Determine the (x, y) coordinate at the center of the cell enclosing the given text.  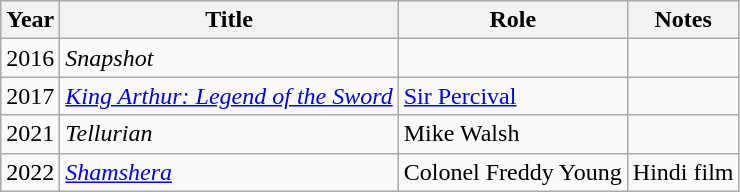
Shamshera (229, 172)
2016 (30, 58)
Hindi film (683, 172)
Mike Walsh (512, 134)
2022 (30, 172)
Sir Percival (512, 96)
2021 (30, 134)
Year (30, 20)
Title (229, 20)
2017 (30, 96)
Tellurian (229, 134)
Colonel Freddy Young (512, 172)
Role (512, 20)
Notes (683, 20)
King Arthur: Legend of the Sword (229, 96)
Snapshot (229, 58)
